Determine the (x, y) coordinate at the center of the cell enclosing the given text.  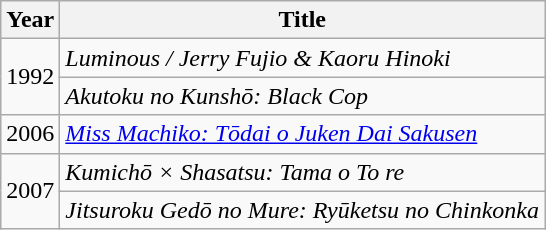
2007 (30, 191)
2006 (30, 134)
Akutoku no Kunshō: Black Cop (302, 96)
Miss Machiko: Tōdai o Juken Dai Sakusen (302, 134)
Title (302, 20)
Year (30, 20)
Luminous / Jerry Fujio & Kaoru Hinoki (302, 58)
Jitsuroku Gedō no Mure: Ryūketsu no Chinkonka (302, 210)
Kumichō × Shasatsu: Tama o To re (302, 172)
1992 (30, 77)
